Return the (x, y) coordinate for the center point of the cell that contains the specified text.  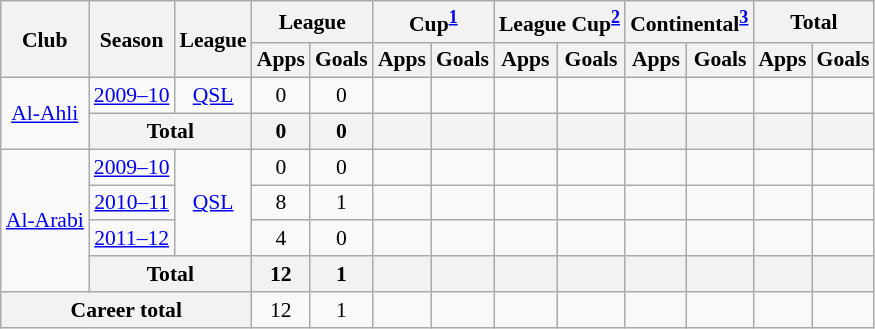
Season (132, 40)
Continental3 (689, 22)
2010–11 (132, 203)
8 (281, 203)
Cup1 (434, 22)
2011–12 (132, 239)
Al-Ahli (45, 114)
Al-Arabi (45, 220)
4 (281, 239)
League Cup2 (560, 22)
Career total (126, 310)
Club (45, 40)
